Scan for the cell matching the given text and deliver its (x, y) coordinate at center. 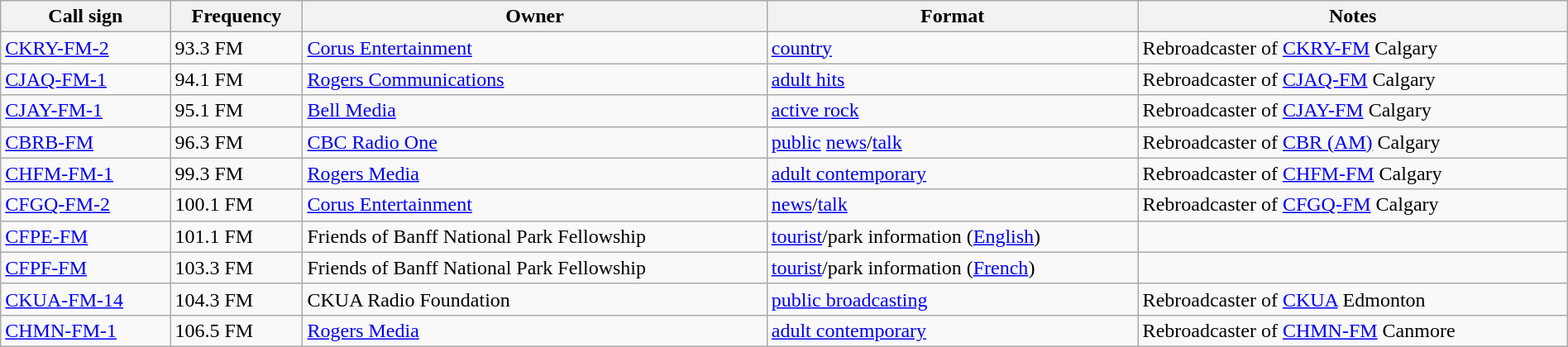
Notes (1353, 17)
106.5 FM (237, 330)
tourist/park information (French) (953, 268)
94.1 FM (237, 79)
CBC Radio One (534, 142)
adult hits (953, 79)
CKUA-FM-14 (86, 299)
Rebroadcaster of CBR (AM) Calgary (1353, 142)
public news/talk (953, 142)
Rebroadcaster of CKUA Edmonton (1353, 299)
100.1 FM (237, 205)
Rebroadcaster of CFGQ-FM Calgary (1353, 205)
CKUA Radio Foundation (534, 299)
Owner (534, 17)
103.3 FM (237, 268)
101.1 FM (237, 236)
Rebroadcaster of CJAY-FM Calgary (1353, 111)
CHFM-FM-1 (86, 173)
active rock (953, 111)
Rebroadcaster of CHFM-FM Calgary (1353, 173)
Bell Media (534, 111)
CFGQ-FM-2 (86, 205)
tourist/park information (English) (953, 236)
Format (953, 17)
public broadcasting (953, 299)
country (953, 48)
Call sign (86, 17)
93.3 FM (237, 48)
96.3 FM (237, 142)
CKRY-FM-2 (86, 48)
Frequency (237, 17)
CJAY-FM-1 (86, 111)
CJAQ-FM-1 (86, 79)
CFPF-FM (86, 268)
Rebroadcaster of CHMN-FM Canmore (1353, 330)
news/talk (953, 205)
104.3 FM (237, 299)
Rebroadcaster of CKRY-FM Calgary (1353, 48)
95.1 FM (237, 111)
Rebroadcaster of CJAQ-FM Calgary (1353, 79)
CBRB-FM (86, 142)
CFPE-FM (86, 236)
Rogers Communications (534, 79)
CHMN-FM-1 (86, 330)
99.3 FM (237, 173)
